Return the (x, y) coordinate for the center point of the cell that contains the specified text.  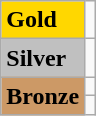
Silver (43, 58)
Bronze (43, 96)
Gold (43, 20)
